Determine the [X, Y] coordinate at the center of the cell enclosing the given text.  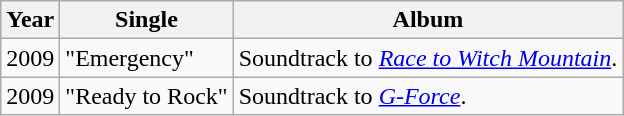
Album [428, 20]
"Ready to Rock" [146, 96]
"Emergency" [146, 58]
Year [30, 20]
Soundtrack to Race to Witch Mountain. [428, 58]
Soundtrack to G-Force. [428, 96]
Single [146, 20]
